Output the [x, y] coordinate of the center of the cell containing the given text.  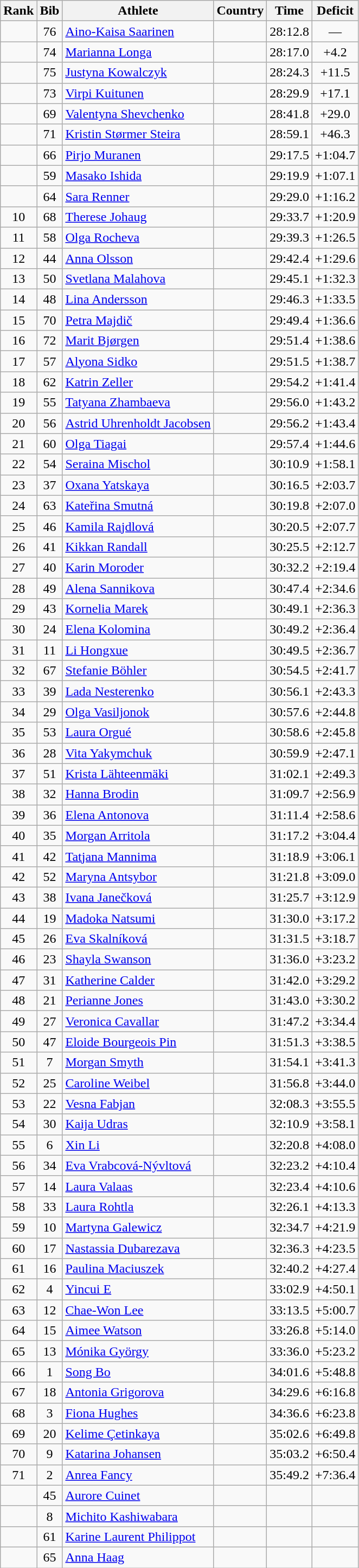
30:58.6 [290, 733]
31:31.5 [290, 939]
Song Bo [138, 1372]
8 [50, 1516]
+11.5 [335, 73]
Olga Rocheva [138, 237]
Rank [18, 11]
Anrea Fancy [138, 1475]
Olga Vasiljonok [138, 712]
+3:09.0 [335, 877]
32:34.7 [290, 1227]
+2:07.0 [335, 506]
29:19.9 [290, 176]
75 [50, 73]
+2:44.8 [335, 712]
35:02.6 [290, 1434]
28:12.8 [290, 31]
30:47.4 [290, 588]
Aino-Kaisa Saarinen [138, 31]
32:10.9 [290, 1124]
Karin Moroder [138, 567]
Sara Renner [138, 196]
+4:21.9 [335, 1227]
Chae-Won Lee [138, 1310]
Elena Kolomina [138, 630]
+4:10.4 [335, 1165]
33:26.8 [290, 1331]
76 [50, 31]
Li Hongxue [138, 650]
Kaija Udras [138, 1124]
+6:16.8 [335, 1392]
Alyona Sidko [138, 361]
Lina Andersson [138, 300]
Xin Li [138, 1145]
+6:50.4 [335, 1454]
Morgan Smyth [138, 1062]
28:17.0 [290, 52]
Svetlana Malahova [138, 279]
+5:48.8 [335, 1372]
29:29.0 [290, 196]
31:43.0 [290, 1001]
+4:10.6 [335, 1186]
74 [50, 52]
Eloide Bourgeois Pin [138, 1042]
+3:58.1 [335, 1124]
+3:17.2 [335, 918]
Laura Rohtla [138, 1207]
29:56.2 [290, 423]
Petra Majdič [138, 320]
Michito Kashiwabara [138, 1516]
Yincui E [138, 1290]
29:45.1 [290, 279]
30:19.8 [290, 506]
Shayla Swanson [138, 960]
+2:07.7 [335, 526]
31:47.2 [290, 1021]
Valentyna Shevchenko [138, 114]
29:17.5 [290, 155]
34:01.6 [290, 1372]
1 [50, 1372]
Mónika György [138, 1351]
32:36.3 [290, 1248]
Marianna Longa [138, 52]
30:54.5 [290, 671]
Country [240, 11]
Aurore Cuinet [138, 1495]
3 [50, 1413]
Virpi Kuitunen [138, 93]
Olga Tiagai [138, 444]
30:20.5 [290, 526]
29:51.4 [290, 341]
Kamila Rajdlová [138, 526]
+3:18.7 [335, 939]
+1:04.7 [335, 155]
+3:23.2 [335, 960]
Eva Vrabcová-Nývltová [138, 1165]
2 [50, 1475]
Nastassia Dubarezava [138, 1248]
32:08.3 [290, 1104]
34:29.6 [290, 1392]
31:51.3 [290, 1042]
+1:43.4 [335, 423]
Maryna Antsybor [138, 877]
+4:23.5 [335, 1248]
+1:32.3 [335, 279]
Alena Sannikova [138, 588]
Athlete [138, 11]
Seraina Mischol [138, 464]
30:16.5 [290, 485]
+3:29.2 [335, 980]
Krista Lähteenmäki [138, 774]
30:49.5 [290, 650]
Eva Skalníková [138, 939]
+3:04.4 [335, 835]
31:36.0 [290, 960]
35:03.2 [290, 1454]
Bib [50, 11]
30:49.2 [290, 630]
+2:56.9 [335, 794]
+2:12.7 [335, 547]
32:23.2 [290, 1165]
Hanna Brodin [138, 794]
Vita Yakymchuk [138, 753]
Astrid Uhrenholdt Jacobsen [138, 423]
29:46.3 [290, 300]
73 [50, 93]
+29.0 [335, 114]
33:36.0 [290, 1351]
Justyna Kowalczyk [138, 73]
Kelime Çetinkaya [138, 1434]
31:11.4 [290, 815]
Katrin Zeller [138, 382]
+1:20.9 [335, 217]
29:51.5 [290, 361]
Masako Ishida [138, 176]
Caroline Weibel [138, 1083]
33:02.9 [290, 1290]
Morgan Arritola [138, 835]
28:24.3 [290, 73]
+2:41.7 [335, 671]
+1:36.6 [335, 320]
Time [290, 11]
Kateřina Smutná [138, 506]
28:29.9 [290, 93]
7 [50, 1062]
+1:38.7 [335, 361]
Martyna Galewicz [138, 1227]
+2:58.6 [335, 815]
34:36.6 [290, 1413]
Fiona Hughes [138, 1413]
Vesna Fabjan [138, 1104]
Karine Laurent Philippot [138, 1537]
Veronica Cavallar [138, 1021]
31:25.7 [290, 897]
32:23.4 [290, 1186]
+2:19.4 [335, 567]
Ivana Janečková [138, 897]
72 [50, 341]
+3:12.9 [335, 897]
+1:41.4 [335, 382]
Elena Antonova [138, 815]
9 [50, 1454]
+3:06.1 [335, 856]
Katherine Calder [138, 980]
— [335, 31]
30:32.2 [290, 567]
+1:29.6 [335, 258]
Aimee Watson [138, 1331]
Laura Valaas [138, 1186]
Oxana Yatskaya [138, 485]
31:42.0 [290, 980]
28:41.8 [290, 114]
+3:55.5 [335, 1104]
+4:50.1 [335, 1290]
+3:44.0 [335, 1083]
+3:38.5 [335, 1042]
Kornelia Marek [138, 609]
35:49.2 [290, 1475]
+2:34.6 [335, 588]
+1:44.6 [335, 444]
Marit Bjørgen [138, 341]
+5:00.7 [335, 1310]
29:39.3 [290, 237]
31:56.8 [290, 1083]
Deficit [335, 11]
32:20.8 [290, 1145]
Anna Haag [138, 1557]
+6:49.8 [335, 1434]
Katarina Johansen [138, 1454]
29:42.4 [290, 258]
+3:41.3 [335, 1062]
28:59.1 [290, 134]
+1:38.6 [335, 341]
+2:47.1 [335, 753]
+17.1 [335, 93]
29:33.7 [290, 217]
6 [50, 1145]
+2:45.8 [335, 733]
+3:34.4 [335, 1021]
Paulina Maciuszek [138, 1269]
30:25.5 [290, 547]
32:26.1 [290, 1207]
31:30.0 [290, 918]
30:57.6 [290, 712]
+1:33.5 [335, 300]
+2:36.7 [335, 650]
+46.3 [335, 134]
+4:13.3 [335, 1207]
31:17.2 [290, 835]
+1:58.1 [335, 464]
+1:26.5 [335, 237]
Perianne Jones [138, 1001]
31:02.1 [290, 774]
+7:36.4 [335, 1475]
29:54.2 [290, 382]
29:56.0 [290, 403]
Tatjana Mannima [138, 856]
+1:43.2 [335, 403]
30:59.9 [290, 753]
+3:30.2 [335, 1001]
4 [50, 1290]
+2:49.3 [335, 774]
+5:14.0 [335, 1331]
31:21.8 [290, 877]
+6:23.8 [335, 1413]
31:09.7 [290, 794]
Pirjo Muranen [138, 155]
+2:36.4 [335, 630]
31:18.9 [290, 856]
Antonia Grigorova [138, 1392]
Kikkan Randall [138, 547]
+2:36.3 [335, 609]
+4:08.0 [335, 1145]
+2:03.7 [335, 485]
33:13.5 [290, 1310]
31:54.1 [290, 1062]
+5:23.2 [335, 1351]
Stefanie Böhler [138, 671]
29:57.4 [290, 444]
Tatyana Zhambaeva [138, 403]
Therese Johaug [138, 217]
+1:16.2 [335, 196]
30:49.1 [290, 609]
+2:43.3 [335, 691]
29:49.4 [290, 320]
+1:07.1 [335, 176]
30:10.9 [290, 464]
Anna Olsson [138, 258]
+4.2 [335, 52]
30:56.1 [290, 691]
32:40.2 [290, 1269]
Lada Nesterenko [138, 691]
Kristin Størmer Steira [138, 134]
Madoka Natsumi [138, 918]
+4:27.4 [335, 1269]
Laura Orgué [138, 733]
